Return [X, Y] of the center of cell containing provided text 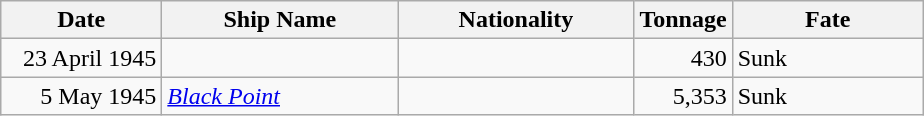
Ship Name [280, 20]
430 [683, 58]
Date [82, 20]
Black Point [280, 96]
Nationality [516, 20]
Fate [828, 20]
Tonnage [683, 20]
23 April 1945 [82, 58]
5 May 1945 [82, 96]
5,353 [683, 96]
